Locate the cell with the specified text and output its (x, y) center coordinate. 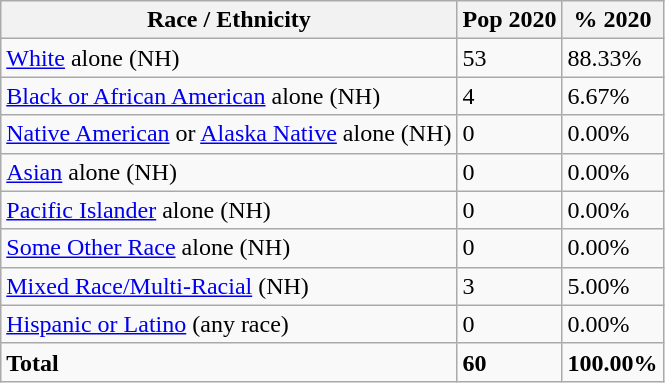
Some Other Race alone (NH) (229, 248)
Hispanic or Latino (any race) (229, 324)
60 (510, 362)
Asian alone (NH) (229, 172)
Total (229, 362)
3 (510, 286)
Native American or Alaska Native alone (NH) (229, 134)
4 (510, 96)
100.00% (612, 362)
% 2020 (612, 20)
Pacific Islander alone (NH) (229, 210)
88.33% (612, 58)
White alone (NH) (229, 58)
5.00% (612, 286)
Race / Ethnicity (229, 20)
Mixed Race/Multi-Racial (NH) (229, 286)
6.67% (612, 96)
Black or African American alone (NH) (229, 96)
53 (510, 58)
Pop 2020 (510, 20)
